Pinpoint the cell where the given text exists, returning its (x, y) midpoint coordinate. 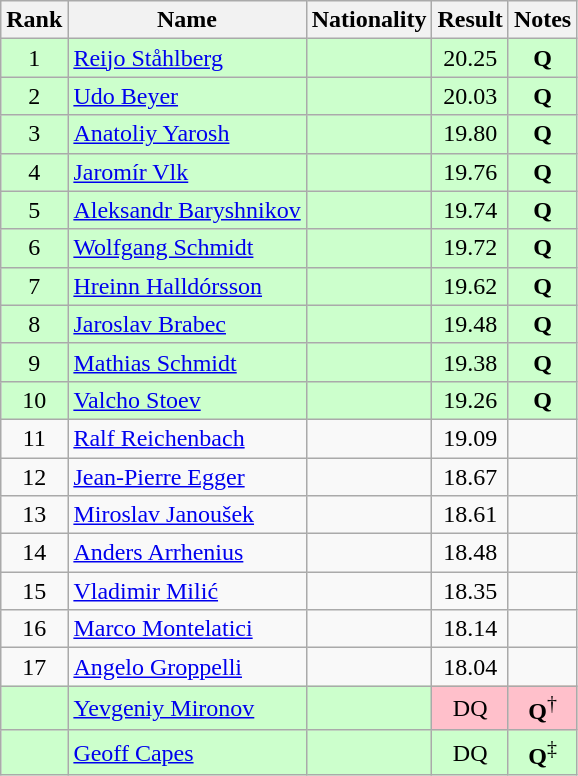
Udo Beyer (187, 96)
Valcho Stoev (187, 400)
19.76 (470, 172)
Result (470, 20)
19.26 (470, 400)
8 (34, 324)
19.74 (470, 210)
Q† (542, 708)
Yevgeniy Mironov (187, 708)
13 (34, 515)
Anders Arrhenius (187, 553)
16 (34, 629)
18.04 (470, 667)
11 (34, 438)
Angelo Groppelli (187, 667)
19.38 (470, 362)
Anatoliy Yarosh (187, 134)
Miroslav Janoušek (187, 515)
Q‡ (542, 752)
18.14 (470, 629)
19.80 (470, 134)
18.61 (470, 515)
Marco Montelatici (187, 629)
Rank (34, 20)
6 (34, 248)
Aleksandr Baryshnikov (187, 210)
Ralf Reichenbach (187, 438)
20.03 (470, 96)
Geoff Capes (187, 752)
17 (34, 667)
12 (34, 477)
Jaroslav Brabec (187, 324)
Wolfgang Schmidt (187, 248)
18.48 (470, 553)
Jean-Pierre Egger (187, 477)
3 (34, 134)
Mathias Schmidt (187, 362)
2 (34, 96)
14 (34, 553)
19.09 (470, 438)
18.67 (470, 477)
4 (34, 172)
20.25 (470, 58)
Nationality (369, 20)
1 (34, 58)
Vladimir Milić (187, 591)
18.35 (470, 591)
19.48 (470, 324)
19.72 (470, 248)
7 (34, 286)
10 (34, 400)
Jaromír Vlk (187, 172)
Reijo Ståhlberg (187, 58)
15 (34, 591)
Hreinn Halldórsson (187, 286)
5 (34, 210)
19.62 (470, 286)
9 (34, 362)
Name (187, 20)
Notes (542, 20)
